Capture the cell that displays the provided text and extract its [x, y] central coordinate. 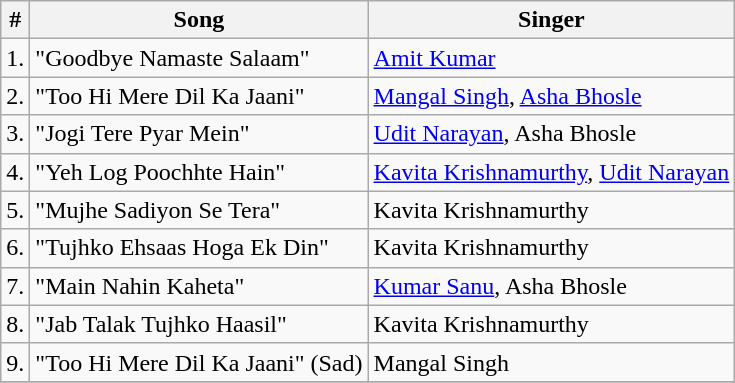
Singer [552, 20]
"Too Hi Mere Dil Ka Jaani" [199, 96]
Udit Narayan, Asha Bhosle [552, 134]
Mangal Singh, Asha Bhosle [552, 96]
"Goodbye Namaste Salaam" [199, 58]
5. [16, 210]
8. [16, 324]
Kumar Sanu, Asha Bhosle [552, 286]
"Tujhko Ehsaas Hoga Ek Din" [199, 248]
"Yeh Log Poochhte Hain" [199, 172]
9. [16, 362]
"Main Nahin Kaheta" [199, 286]
"Too Hi Mere Dil Ka Jaani" (Sad) [199, 362]
3. [16, 134]
7. [16, 286]
Amit Kumar [552, 58]
4. [16, 172]
1. [16, 58]
6. [16, 248]
2. [16, 96]
Mangal Singh [552, 362]
Kavita Krishnamurthy, Udit Narayan [552, 172]
"Jab Talak Tujhko Haasil" [199, 324]
Song [199, 20]
# [16, 20]
"Mujhe Sadiyon Se Tera" [199, 210]
"Jogi Tere Pyar Mein" [199, 134]
